Extract the [x, y] coordinate from the center of the cell holding the provided text.  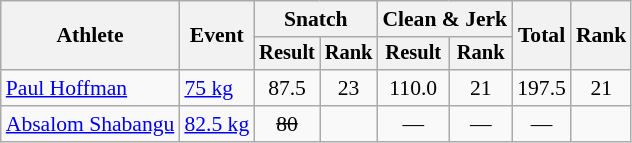
80 [287, 124]
75 kg [216, 88]
Event [216, 36]
197.5 [542, 88]
110.0 [413, 88]
Athlete [90, 36]
Snatch [316, 19]
Absalom Shabangu [90, 124]
Paul Hoffman [90, 88]
87.5 [287, 88]
Total [542, 36]
82.5 kg [216, 124]
23 [349, 88]
Clean & Jerk [444, 19]
